Output the [X, Y] coordinate of the center of the cell containing the given text.  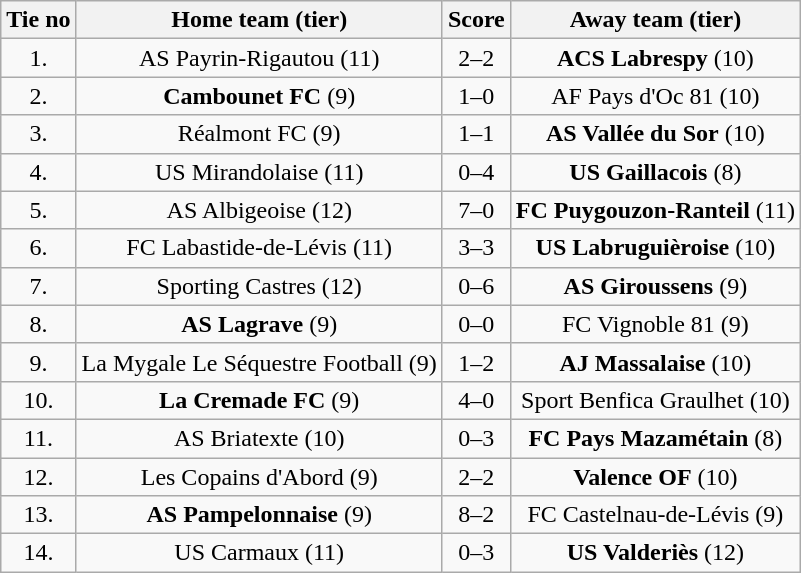
AJ Massalaise (10) [655, 362]
Tie no [38, 20]
FC Castelnau-de-Lévis (9) [655, 515]
Sport Benfica Graulhet (10) [655, 400]
US Labruguièroise (10) [655, 248]
La Mygale Le Séquestre Football (9) [259, 362]
La Cremade FC (9) [259, 400]
Les Copains d'Abord (9) [259, 477]
AS Albigeoise (12) [259, 210]
AS Giroussens (9) [655, 286]
US Mirandolaise (11) [259, 172]
3. [38, 134]
8. [38, 324]
6. [38, 248]
AS Vallée du Sor (10) [655, 134]
11. [38, 438]
Away team (tier) [655, 20]
AS Briatexte (10) [259, 438]
AS Lagrave (9) [259, 324]
8–2 [476, 515]
AS Payrin-Rigautou (11) [259, 58]
12. [38, 477]
13. [38, 515]
FC Pays Mazamétain (8) [655, 438]
4. [38, 172]
0–6 [476, 286]
FC Labastide-de-Lévis (11) [259, 248]
Valence OF (10) [655, 477]
FC Vignoble 81 (9) [655, 324]
2. [38, 96]
0–0 [476, 324]
1–2 [476, 362]
14. [38, 553]
9. [38, 362]
Sporting Castres (12) [259, 286]
1. [38, 58]
7–0 [476, 210]
Cambounet FC (9) [259, 96]
3–3 [476, 248]
US Carmaux (11) [259, 553]
Home team (tier) [259, 20]
FC Puygouzon-Ranteil (11) [655, 210]
1–1 [476, 134]
ACS Labrespy (10) [655, 58]
7. [38, 286]
AF Pays d'Oc 81 (10) [655, 96]
Score [476, 20]
US Valderiès (12) [655, 553]
0–4 [476, 172]
AS Pampelonnaise (9) [259, 515]
5. [38, 210]
1–0 [476, 96]
Réalmont FC (9) [259, 134]
10. [38, 400]
4–0 [476, 400]
US Gaillacois (8) [655, 172]
